Search for the cell housing the specified text and yield its (x, y) center coordinate. 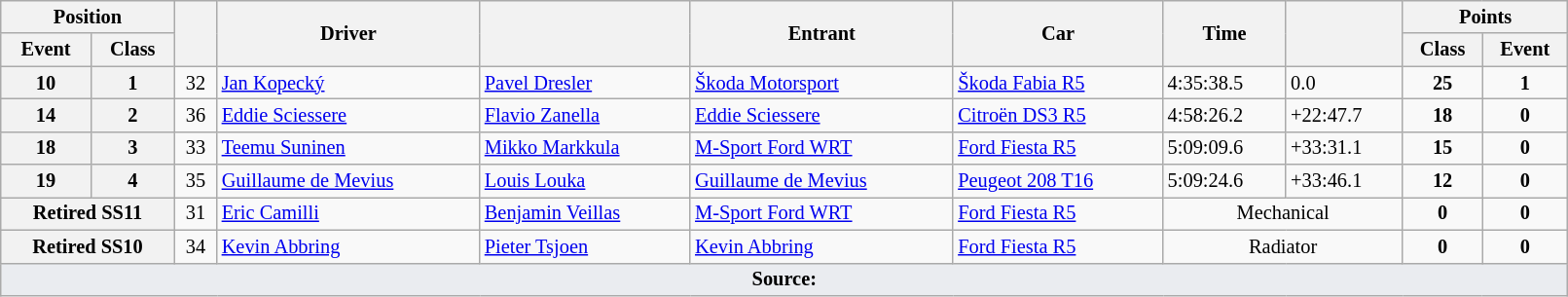
12 (1442, 181)
34 (196, 246)
+22:47.7 (1344, 115)
Points (1485, 17)
Benjamin Veillas (585, 213)
32 (196, 83)
Position (88, 17)
3 (132, 148)
Entrant (821, 33)
10 (47, 83)
Driver (348, 33)
Škoda Motorsport (821, 83)
Source: (784, 279)
Radiator (1283, 246)
Teemu Suninen (348, 148)
Eric Camilli (348, 213)
5:09:24.6 (1224, 181)
0.0 (1344, 83)
Retired SS10 (88, 246)
33 (196, 148)
Retired SS11 (88, 213)
Peugeot 208 T16 (1057, 181)
36 (196, 115)
Louis Louka (585, 181)
Flavio Zanella (585, 115)
4 (132, 181)
2 (132, 115)
+33:46.1 (1344, 181)
4:58:26.2 (1224, 115)
14 (47, 115)
25 (1442, 83)
Citroën DS3 R5 (1057, 115)
Jan Kopecký (348, 83)
Škoda Fabia R5 (1057, 83)
Time (1224, 33)
35 (196, 181)
+33:31.1 (1344, 148)
5:09:09.6 (1224, 148)
Pieter Tsjoen (585, 246)
Mechanical (1283, 213)
19 (47, 181)
Pavel Dresler (585, 83)
4:35:38.5 (1224, 83)
Car (1057, 33)
Mikko Markkula (585, 148)
15 (1442, 148)
31 (196, 213)
